Extract the [x, y] coordinate from the center of the cell holding the provided text.  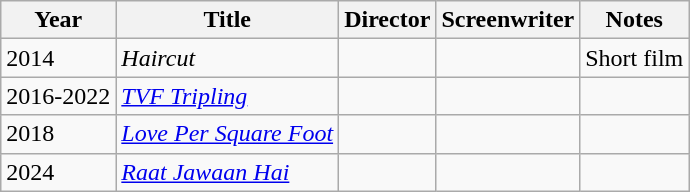
Director [388, 20]
Raat Jawaan Hai [228, 172]
Year [58, 20]
Notes [634, 20]
Screenwriter [508, 20]
Title [228, 20]
2024 [58, 172]
2014 [58, 58]
2016-2022 [58, 96]
2018 [58, 134]
TVF Tripling [228, 96]
Love Per Square Foot [228, 134]
Haircut [228, 58]
Short film [634, 58]
